Identify which cell holds the provided text, then report its [X, Y] central coordinate. 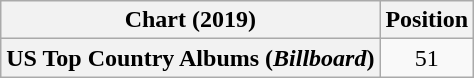
US Top Country Albums (Billboard) [190, 58]
Chart (2019) [190, 20]
51 [427, 58]
Position [427, 20]
